From the cell containing the given text, extract its center point as (X, Y) coordinate. 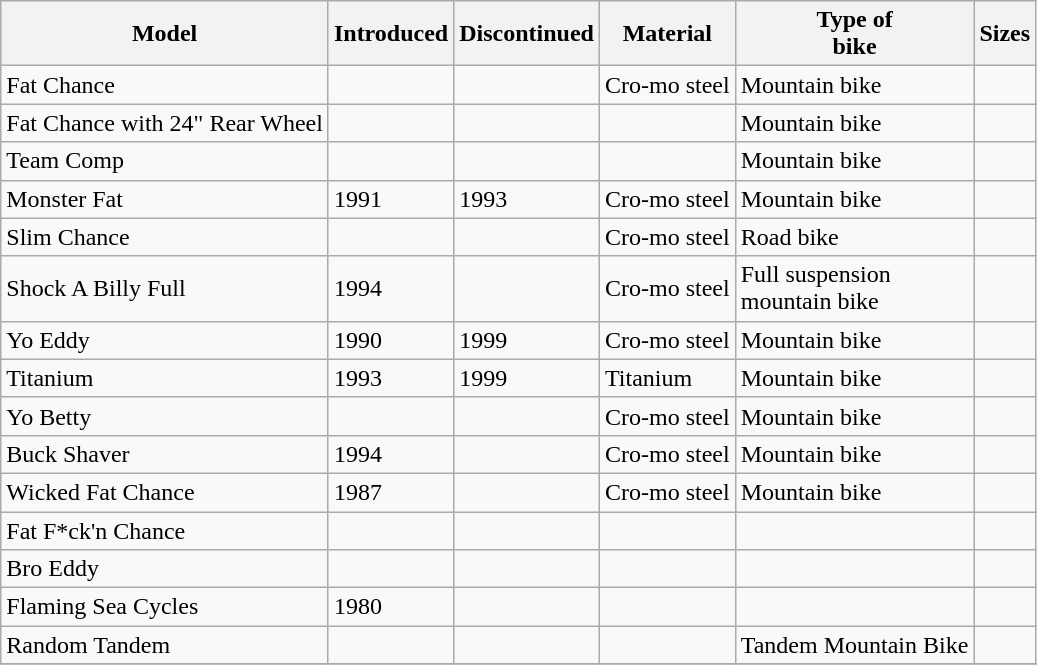
Type ofbike (854, 34)
Flaming Sea Cycles (165, 607)
Fat Chance (165, 85)
Monster Fat (165, 199)
1991 (390, 199)
Random Tandem (165, 645)
Wicked Fat Chance (165, 492)
Tandem Mountain Bike (854, 645)
Model (165, 34)
Full suspensionmountain bike (854, 288)
Discontinued (527, 34)
Buck Shaver (165, 454)
Fat F*ck'n Chance (165, 531)
Yo Eddy (165, 340)
Material (667, 34)
Sizes (1005, 34)
Fat Chance with 24" Rear Wheel (165, 123)
Team Comp (165, 161)
Shock A Billy Full (165, 288)
Yo Betty (165, 416)
Introduced (390, 34)
1990 (390, 340)
1987 (390, 492)
Road bike (854, 237)
1980 (390, 607)
Slim Chance (165, 237)
Bro Eddy (165, 569)
